For the text-containing cell, return its midpoint in [x, y] coordinate format. 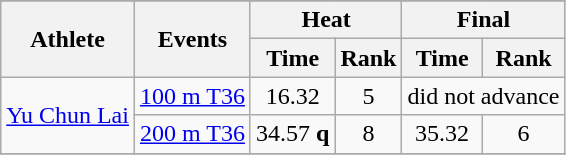
5 [368, 96]
Athlete [68, 39]
did not advance [484, 96]
Yu Chun Lai [68, 115]
16.32 [292, 96]
34.57 q [292, 134]
Final [484, 20]
200 m T36 [192, 134]
Events [192, 39]
6 [524, 134]
100 m T36 [192, 96]
35.32 [442, 134]
Heat [326, 20]
8 [368, 134]
